Capture the cell that displays the provided text and extract its (x, y) central coordinate. 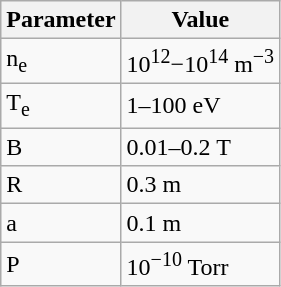
0.3 m (200, 185)
B (61, 147)
a (61, 223)
ne (61, 62)
10−10 Torr (200, 264)
1012−1014 m−3 (200, 62)
Value (200, 20)
P (61, 264)
R (61, 185)
1–100 eV (200, 105)
Parameter (61, 20)
0.01–0.2 T (200, 147)
0.1 m (200, 223)
Te (61, 105)
